Output the (X, Y) coordinate of the center of the cell containing the given text.  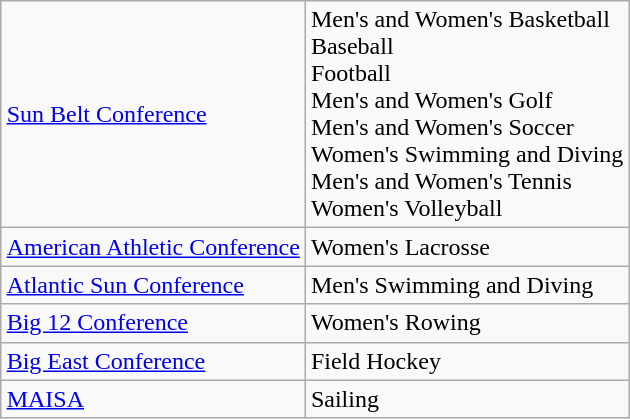
Women's Rowing (466, 323)
Big 12 Conference (153, 323)
Field Hockey (466, 361)
American Athletic Conference (153, 247)
Men's Swimming and Diving (466, 285)
Women's Lacrosse (466, 247)
Atlantic Sun Conference (153, 285)
Sailing (466, 399)
Sun Belt Conference (153, 114)
Big East Conference (153, 361)
MAISA (153, 399)
